For the text-containing cell, return its midpoint in [X, Y] coordinate format. 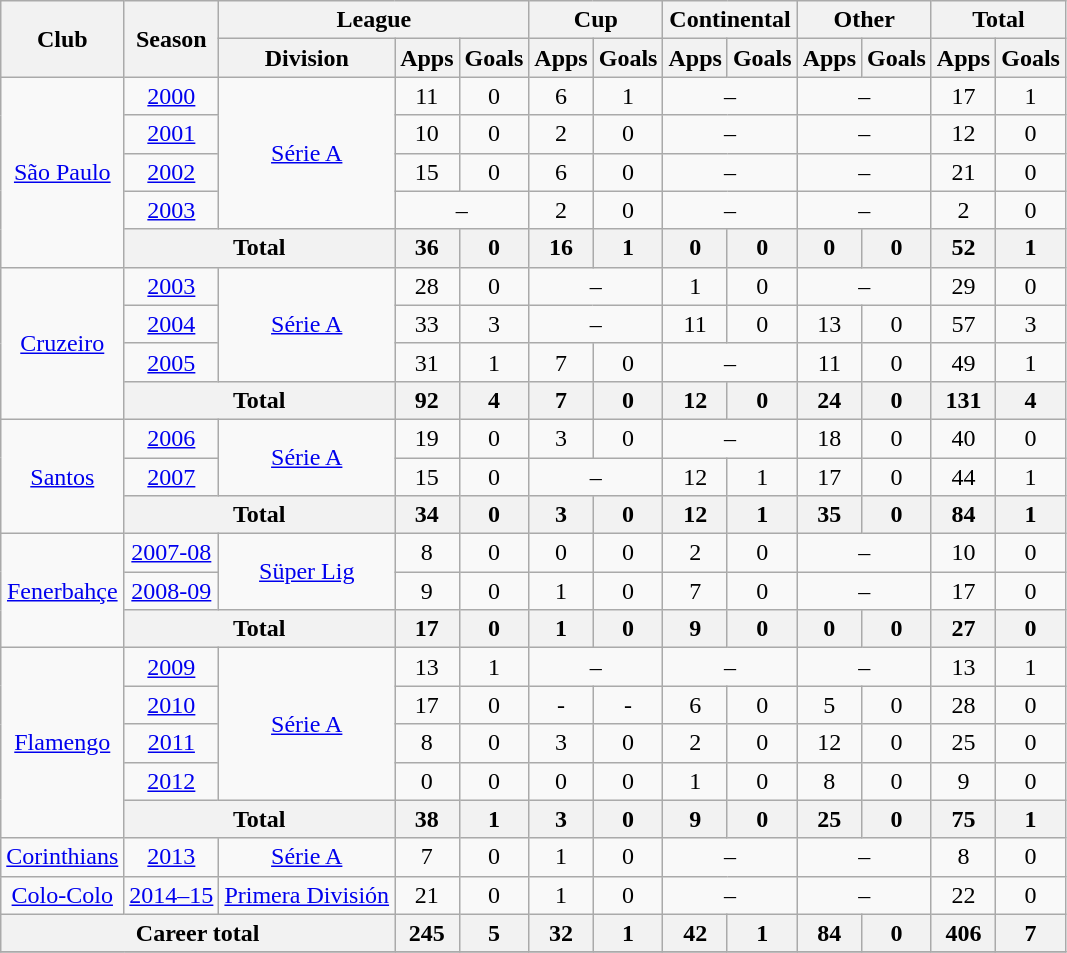
29 [963, 286]
2012 [172, 781]
75 [963, 819]
32 [561, 933]
35 [829, 515]
18 [829, 438]
Cruzeiro [62, 343]
2007-08 [172, 553]
Club [62, 39]
Colo-Colo [62, 895]
2006 [172, 438]
Fenerbahçe [62, 591]
2010 [172, 705]
42 [695, 933]
19 [427, 438]
406 [963, 933]
Primera División [307, 895]
2008-09 [172, 591]
40 [963, 438]
131 [963, 400]
34 [427, 515]
São Paulo [62, 172]
2005 [172, 362]
2007 [172, 477]
16 [561, 248]
245 [427, 933]
27 [963, 629]
33 [427, 324]
52 [963, 248]
Season [172, 39]
Continental [730, 20]
2002 [172, 172]
2013 [172, 857]
38 [427, 819]
36 [427, 248]
Flamengo [62, 743]
57 [963, 324]
49 [963, 362]
Santos [62, 476]
Other [864, 20]
2011 [172, 743]
2004 [172, 324]
2009 [172, 667]
Division [307, 58]
Süper Lig [307, 572]
22 [963, 895]
92 [427, 400]
League [374, 20]
Corinthians [62, 857]
31 [427, 362]
2014–15 [172, 895]
Cup [596, 20]
24 [829, 400]
2000 [172, 96]
Career total [198, 933]
44 [963, 477]
2001 [172, 134]
